Pinpoint the cell where the given text exists, returning its [X, Y] midpoint coordinate. 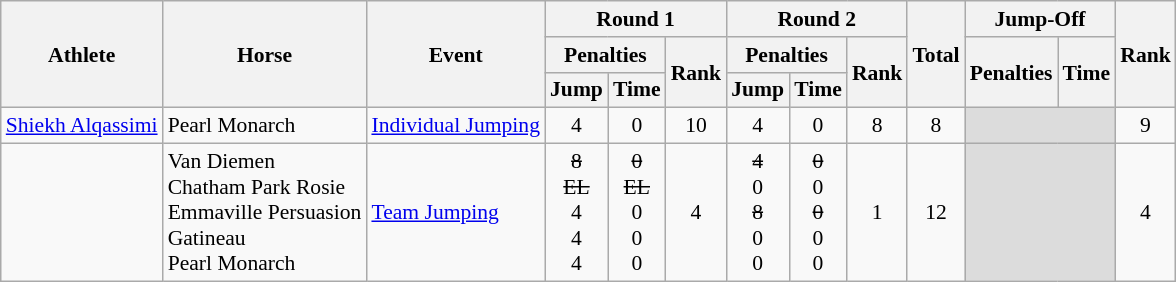
Event [456, 54]
Pearl Monarch [265, 126]
Individual Jumping [456, 126]
Jump-Off [1040, 19]
Round 2 [816, 19]
8EL444 [576, 213]
12 [936, 213]
00000 [818, 213]
1 [878, 213]
9 [1146, 126]
0EL000 [637, 213]
Shiekh Alqassimi [82, 126]
Van DiemenChatham Park RosieEmmaville PersuasionGatineauPearl Monarch [265, 213]
Horse [265, 54]
Total [936, 54]
40800 [758, 213]
Team Jumping [456, 213]
Athlete [82, 54]
10 [696, 126]
Round 1 [636, 19]
